Detect which cell encompasses the target text, then output its [x, y] center coordinate. 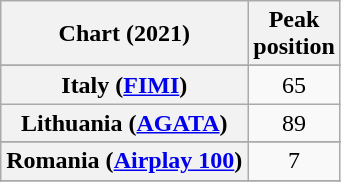
Italy (FIMI) [124, 85]
7 [294, 161]
65 [294, 85]
Peakposition [294, 34]
Romania (Airplay 100) [124, 161]
89 [294, 123]
Chart (2021) [124, 34]
Lithuania (AGATA) [124, 123]
